Return the (X, Y) coordinate for the center point of the cell that contains the specified text.  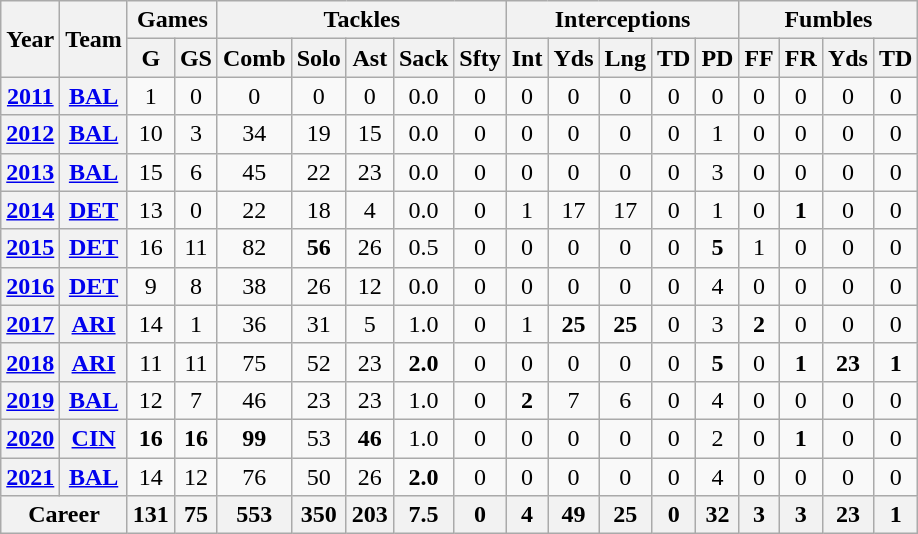
Lng (625, 58)
18 (318, 210)
131 (150, 515)
19 (318, 134)
Comb (254, 58)
Fumbles (828, 20)
2018 (30, 362)
2015 (30, 248)
2013 (30, 172)
Games (172, 20)
32 (718, 515)
CIN (94, 438)
Year (30, 39)
50 (318, 477)
76 (254, 477)
34 (254, 134)
Sfty (480, 58)
45 (254, 172)
52 (318, 362)
49 (574, 515)
2012 (30, 134)
7.5 (423, 515)
Tackles (362, 20)
8 (196, 286)
31 (318, 324)
2021 (30, 477)
PD (718, 58)
13 (150, 210)
FR (800, 58)
99 (254, 438)
Int (527, 58)
203 (370, 515)
82 (254, 248)
Ast (370, 58)
GS (196, 58)
9 (150, 286)
G (150, 58)
Career (64, 515)
53 (318, 438)
Team (94, 39)
553 (254, 515)
Sack (423, 58)
Interceptions (622, 20)
10 (150, 134)
2016 (30, 286)
36 (254, 324)
2017 (30, 324)
FF (759, 58)
2011 (30, 96)
56 (318, 248)
2020 (30, 438)
38 (254, 286)
0.5 (423, 248)
2014 (30, 210)
350 (318, 515)
2019 (30, 400)
Solo (318, 58)
